Scan for the cell matching the given text and deliver its (X, Y) coordinate at center. 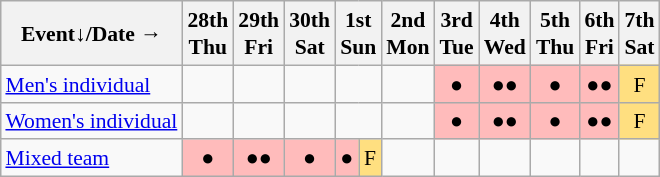
3rdTue (457, 33)
Mixed team (91, 158)
7thSat (639, 33)
29thFri (258, 33)
1stSun (358, 33)
6thFri (599, 33)
4th Wed (505, 33)
Women's individual (91, 120)
5th Thu (556, 33)
2ndMon (408, 33)
Event↓/Date → (91, 33)
30thSat (310, 33)
28thThu (208, 33)
Men's individual (91, 84)
